Identify which cell holds the provided text, then report its (x, y) central coordinate. 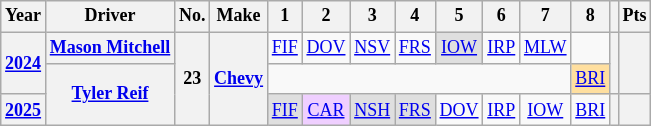
NSH (372, 110)
8 (590, 16)
Tyler Reif (110, 94)
5 (459, 16)
23 (192, 79)
Year (24, 16)
2 (326, 16)
6 (502, 16)
Driver (110, 16)
1 (284, 16)
Make (239, 16)
Chevy (239, 79)
CAR (326, 110)
2025 (24, 110)
Pts (634, 16)
MLW (546, 48)
NSV (372, 48)
2024 (24, 63)
7 (546, 16)
3 (372, 16)
No. (192, 16)
Mason Mitchell (110, 48)
4 (414, 16)
